Search for the cell housing the specified text and yield its [X, Y] center coordinate. 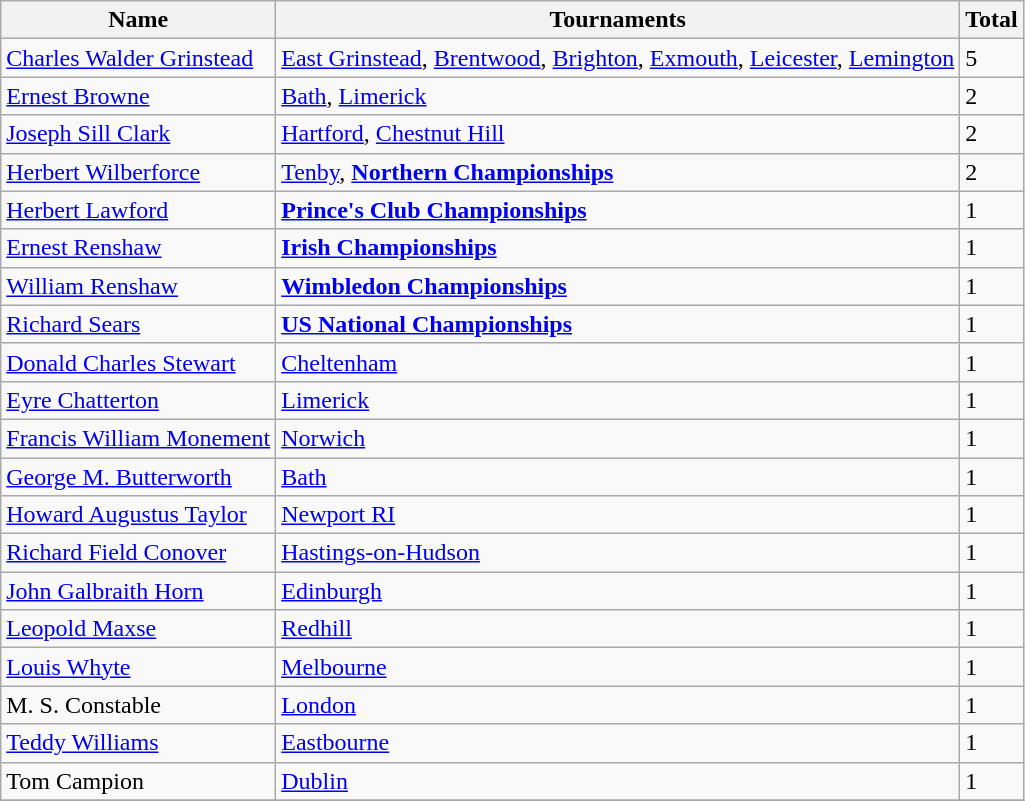
Richard Field Conover [138, 553]
Teddy Williams [138, 743]
Ernest Browne [138, 96]
Herbert Lawford [138, 210]
5 [992, 58]
Newport RI [618, 515]
Wimbledon Championships [618, 286]
George M. Butterworth [138, 477]
Redhill [618, 629]
Donald Charles Stewart [138, 362]
Bath, Limerick [618, 96]
Howard Augustus Taylor [138, 515]
Hastings-on-Hudson [618, 553]
Herbert Wilberforce [138, 172]
Louis Whyte [138, 667]
London [618, 705]
Edinburgh [618, 591]
US National Championships [618, 324]
William Renshaw [138, 286]
Eastbourne [618, 743]
Melbourne [618, 667]
Irish Championships [618, 248]
John Galbraith Horn [138, 591]
Total [992, 20]
Leopold Maxse [138, 629]
Tom Campion [138, 781]
Name [138, 20]
Charles Walder Grinstead [138, 58]
Dublin [618, 781]
Ernest Renshaw [138, 248]
Tenby, Northern Championships [618, 172]
Bath [618, 477]
East Grinstead, Brentwood, Brighton, Exmouth, Leicester, Lemington [618, 58]
Richard Sears [138, 324]
Joseph Sill Clark [138, 134]
Limerick [618, 400]
Norwich [618, 438]
Cheltenham [618, 362]
M. S. Constable [138, 705]
Prince's Club Championships [618, 210]
Eyre Chatterton [138, 400]
Francis William Monement [138, 438]
Hartford, Chestnut Hill [618, 134]
Tournaments [618, 20]
